Identify which cell holds the provided text, then report its [X, Y] central coordinate. 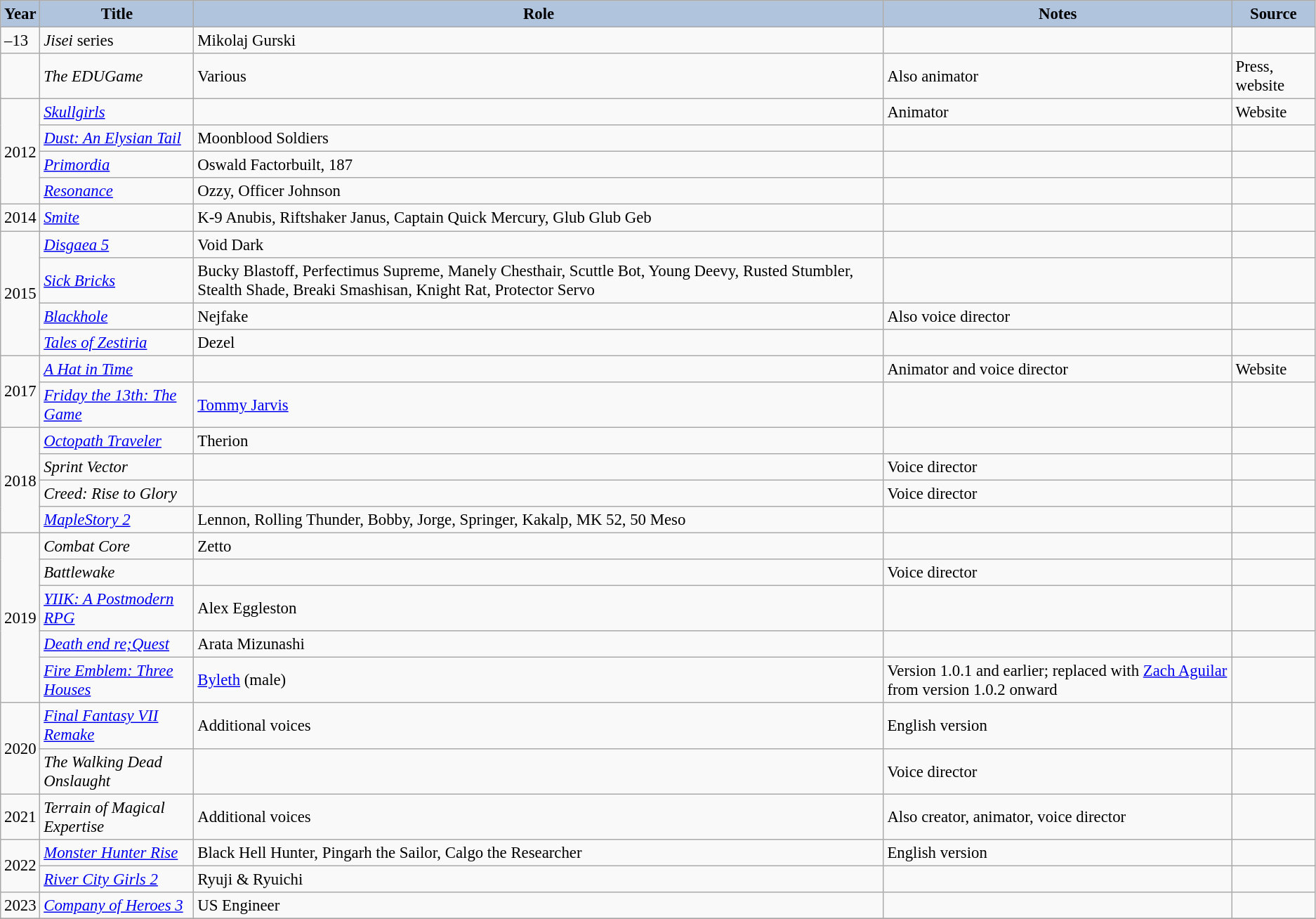
Source [1273, 14]
Sprint Vector [117, 467]
Battlewake [117, 573]
Oswald Factorbuilt, 187 [539, 165]
2012 [20, 152]
Blackhole [117, 316]
US Engineer [539, 906]
Also animator [1058, 76]
Dust: An Elysian Tail [117, 138]
River City Girls 2 [117, 879]
Moonblood Soldiers [539, 138]
2021 [20, 816]
A Hat in Time [117, 369]
Animator [1058, 112]
Octopath Traveler [117, 441]
2023 [20, 906]
Various [539, 76]
Ozzy, Officer Johnson [539, 192]
2017 [20, 391]
Ryuji & Ryuichi [539, 879]
Smite [117, 218]
Company of Heroes 3 [117, 906]
Black Hell Hunter, Pingarh the Sailor, Calgo the Researcher [539, 852]
Press, website [1273, 76]
–13 [20, 41]
Year [20, 14]
Creed: Rise to Glory [117, 493]
Monster Hunter Rise [117, 852]
Lennon, Rolling Thunder, Bobby, Jorge, Springer, Kakalp, MK 52, 50 Meso [539, 520]
Also voice director [1058, 316]
Disgaea 5 [117, 245]
2019 [20, 618]
2014 [20, 218]
Terrain of Magical Expertise [117, 816]
Animator and voice director [1058, 369]
Tales of Zestiria [117, 342]
K-9 Anubis, Riftshaker Janus, Captain Quick Mercury, Glub Glub Geb [539, 218]
Nejfake [539, 316]
2022 [20, 866]
Jisei series [117, 41]
Byleth (male) [539, 680]
Fire Emblem: Three Houses [117, 680]
Alex Eggleston [539, 608]
2020 [20, 749]
Role [539, 14]
Title [117, 14]
Void Dark [539, 245]
The Walking Dead Onslaught [117, 771]
Arata Mizunashi [539, 644]
Notes [1058, 14]
Resonance [117, 192]
Tommy Jarvis [539, 405]
MapleStory 2 [117, 520]
Mikolaj Gurski [539, 41]
Version 1.0.1 and earlier; replaced with Zach Aguilar from version 1.0.2 onward [1058, 680]
The EDUGame [117, 76]
Death end re;Quest [117, 644]
Therion [539, 441]
Combat Core [117, 547]
Sick Bricks [117, 280]
Friday the 13th: The Game [117, 405]
Primordia [117, 165]
2015 [20, 294]
Also creator, animator, voice director [1058, 816]
YIIK: A Postmodern RPG [117, 608]
Final Fantasy VII Remake [117, 726]
Skullgirls [117, 112]
2018 [20, 480]
Zetto [539, 547]
Dezel [539, 342]
